Return the [x, y] coordinate for the center point of the cell that contains the specified text.  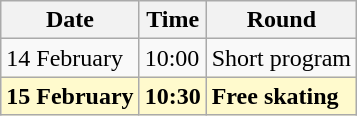
15 February [70, 96]
Round [281, 20]
14 February [70, 58]
10:30 [172, 96]
Short program [281, 58]
Date [70, 20]
Free skating [281, 96]
10:00 [172, 58]
Time [172, 20]
